For the text-containing cell, return its midpoint in [x, y] coordinate format. 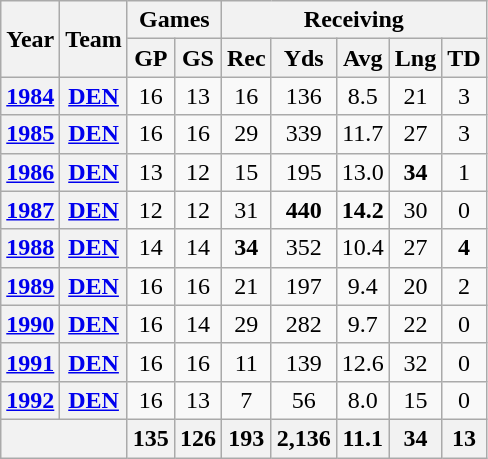
10.4 [362, 248]
22 [415, 324]
GP [150, 58]
197 [304, 286]
139 [304, 362]
30 [415, 210]
9.4 [362, 286]
136 [304, 96]
126 [198, 438]
1 [464, 172]
1992 [30, 400]
TD [464, 58]
193 [246, 438]
31 [246, 210]
195 [304, 172]
1986 [30, 172]
Receiving [354, 20]
32 [415, 362]
13.0 [362, 172]
14.2 [362, 210]
Year [30, 39]
8.0 [362, 400]
1985 [30, 134]
9.7 [362, 324]
1984 [30, 96]
8.5 [362, 96]
1989 [30, 286]
2 [464, 286]
1987 [30, 210]
11.1 [362, 438]
352 [304, 248]
7 [246, 400]
1988 [30, 248]
Lng [415, 58]
Avg [362, 58]
56 [304, 400]
20 [415, 286]
11 [246, 362]
282 [304, 324]
4 [464, 248]
12.6 [362, 362]
Rec [246, 58]
339 [304, 134]
Yds [304, 58]
Team [94, 39]
1990 [30, 324]
1991 [30, 362]
135 [150, 438]
GS [198, 58]
11.7 [362, 134]
2,136 [304, 438]
440 [304, 210]
Games [174, 20]
